Search for the cell housing the specified text and yield its (X, Y) center coordinate. 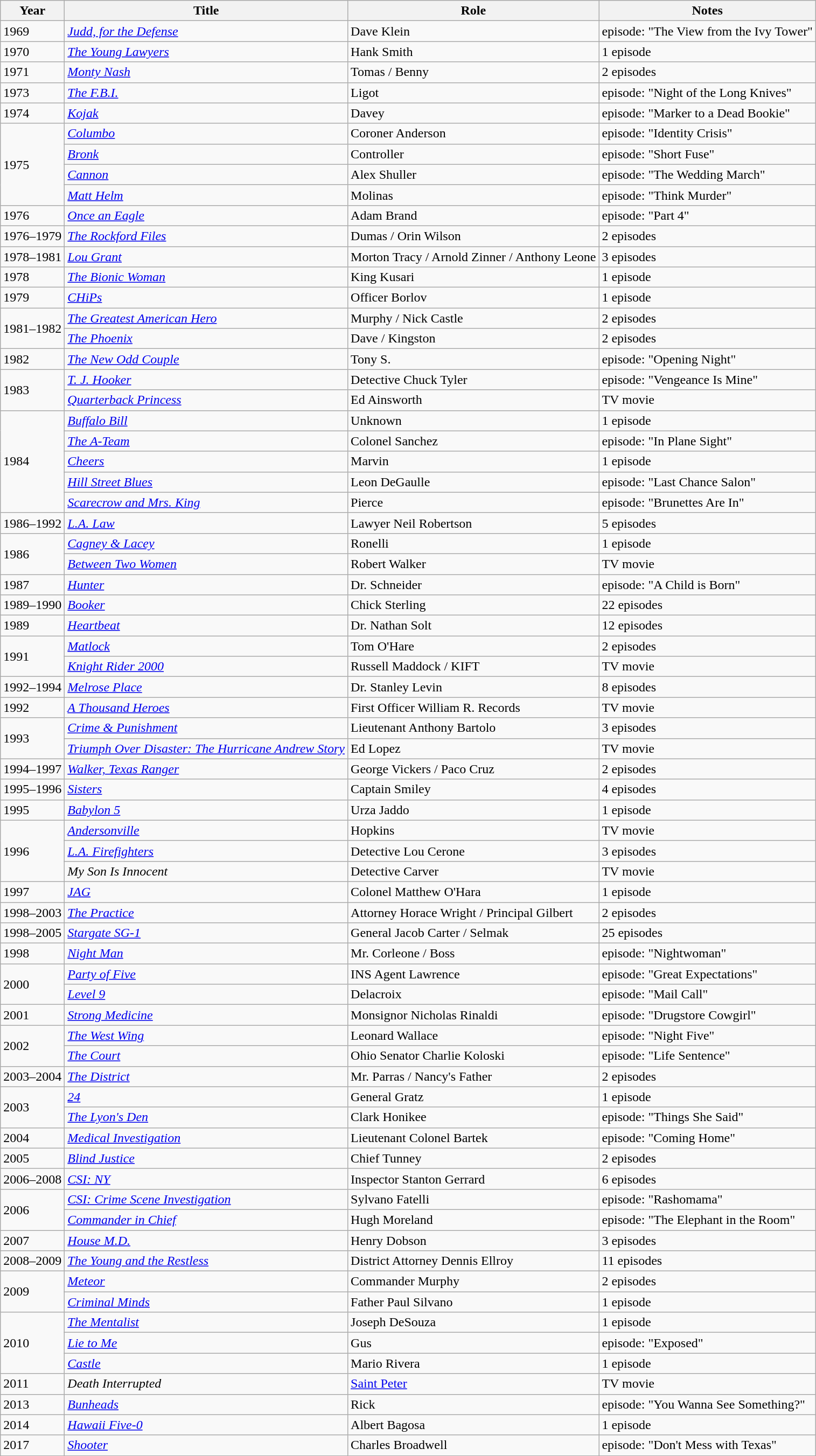
L.A. Firefighters (206, 851)
Dr. Stanley Levin (473, 687)
The F.B.I. (206, 93)
Andersonville (206, 830)
6 episodes (708, 1179)
Lieutenant Anthony Bartolo (473, 728)
2000 (32, 984)
2017 (32, 1445)
1987 (32, 584)
episode: "Night Five" (708, 1035)
Unknown (473, 421)
Judd, for the Defense (206, 31)
1995–1996 (32, 789)
episode: "Rashomama" (708, 1199)
episode: "Nightwoman" (708, 954)
Saint Peter (473, 1384)
Captain Smiley (473, 789)
episode: "Don't Mess with Texas" (708, 1445)
Kojak (206, 113)
Sisters (206, 789)
episode: "Identity Crisis" (708, 134)
Meteor (206, 1282)
2013 (32, 1404)
A Thousand Heroes (206, 708)
Murphy / Nick Castle (473, 318)
1984 (32, 461)
Notes (708, 11)
Detective Carver (473, 871)
King Kusari (473, 277)
1975 (32, 164)
Chief Tunney (473, 1158)
2011 (32, 1384)
Dr. Nathan Solt (473, 626)
1981–1982 (32, 328)
episode: "Opening Night" (708, 359)
Lieutenant Colonel Bartek (473, 1138)
1978–1981 (32, 257)
Cheers (206, 461)
11 episodes (708, 1261)
Medical Investigation (206, 1138)
2006–2008 (32, 1179)
episode: "Life Sentence" (708, 1056)
12 episodes (708, 626)
Detective Chuck Tyler (473, 380)
Chick Sterling (473, 605)
Crime & Punishment (206, 728)
Mr. Parras / Nancy's Father (473, 1076)
Booker (206, 605)
24 (206, 1097)
The West Wing (206, 1035)
Blind Justice (206, 1158)
Henry Dobson (473, 1240)
CSI: Crime Scene Investigation (206, 1199)
Commander Murphy (473, 1282)
4 episodes (708, 789)
Dr. Schneider (473, 584)
1995 (32, 810)
Walker, Texas Ranger (206, 769)
1992 (32, 708)
District Attorney Dennis Ellroy (473, 1261)
Molinas (473, 195)
Lie to Me (206, 1343)
Attorney Horace Wright / Principal Gilbert (473, 913)
episode: "Think Murder" (708, 195)
1971 (32, 72)
Level 9 (206, 995)
Title (206, 11)
The Mentalist (206, 1322)
CHiPs (206, 298)
episode: "Night of the Long Knives" (708, 93)
1997 (32, 892)
Criminal Minds (206, 1302)
Coroner Anderson (473, 134)
Tomas / Benny (473, 72)
Hank Smith (473, 52)
2009 (32, 1292)
1974 (32, 113)
Monsignor Nicholas Rinaldi (473, 1015)
General Jacob Carter / Selmak (473, 933)
Cagney & Lacey (206, 543)
Rick (473, 1404)
Russell Maddock / KIFT (473, 667)
Marvin (473, 461)
Joseph DeSouza (473, 1322)
2002 (32, 1046)
1998–2005 (32, 933)
Commander in Chief (206, 1220)
Charles Broadwell (473, 1445)
1989–1990 (32, 605)
Ronelli (473, 543)
episode: "Last Chance Salon" (708, 482)
episode: "The View from the Ivy Tower" (708, 31)
Tom O'Hare (473, 646)
Leon DeGaulle (473, 482)
Matt Helm (206, 195)
1989 (32, 626)
Officer Borlov (473, 298)
Hugh Moreland (473, 1220)
Hawaii Five-0 (206, 1425)
1983 (32, 390)
episode: "A Child is Born" (708, 584)
Ed Lopez (473, 748)
Ed Ainsworth (473, 400)
Shooter (206, 1445)
1982 (32, 359)
Mario Rivera (473, 1363)
Davey (473, 113)
Detective Lou Cerone (473, 851)
2001 (32, 1015)
episode: "The Elephant in the Room" (708, 1220)
1993 (32, 738)
episode: "The Wedding March" (708, 174)
episode: "Mail Call" (708, 995)
8 episodes (708, 687)
Colonel Sanchez (473, 441)
2010 (32, 1343)
Castle (206, 1363)
Inspector Stanton Gerrard (473, 1179)
Columbo (206, 134)
Scarecrow and Mrs. King (206, 502)
CSI: NY (206, 1179)
episode: "Things She Said" (708, 1117)
1986–1992 (32, 523)
1979 (32, 298)
Strong Medicine (206, 1015)
Monty Nash (206, 72)
Bunheads (206, 1404)
1978 (32, 277)
Babylon 5 (206, 810)
Ohio Senator Charlie Koloski (473, 1056)
Melrose Place (206, 687)
Leonard Wallace (473, 1035)
L.A. Law (206, 523)
2008–2009 (32, 1261)
Dumas / Orin Wilson (473, 236)
Cannon (206, 174)
Knight Rider 2000 (206, 667)
episode: "Part 4" (708, 215)
episode: "Drugstore Cowgirl" (708, 1015)
episode: "You Wanna See Something?" (708, 1404)
Between Two Women (206, 564)
Hunter (206, 584)
2005 (32, 1158)
2006 (32, 1209)
Mr. Corleone / Boss (473, 954)
The Bionic Woman (206, 277)
General Gratz (473, 1097)
1992–1994 (32, 687)
1998 (32, 954)
Pierce (473, 502)
Hopkins (473, 830)
Night Man (206, 954)
episode: "Vengeance Is Mine" (708, 380)
Stargate SG-1 (206, 933)
T. J. Hooker (206, 380)
Once an Eagle (206, 215)
Adam Brand (473, 215)
Matlock (206, 646)
episode: "Exposed" (708, 1343)
episode: "Great Expectations" (708, 974)
The Young and the Restless (206, 1261)
Ligot (473, 93)
Role (473, 11)
The Practice (206, 913)
1996 (32, 851)
episode: "Coming Home" (708, 1138)
Lou Grant (206, 257)
Dave / Kingston (473, 339)
The Lyon's Den (206, 1117)
1973 (32, 93)
Delacroix (473, 995)
Father Paul Silvano (473, 1302)
The Greatest American Hero (206, 318)
episode: "Brunettes Are In" (708, 502)
1976–1979 (32, 236)
Tony S. (473, 359)
Party of Five (206, 974)
1970 (32, 52)
The Court (206, 1056)
Robert Walker (473, 564)
1991 (32, 656)
Year (32, 11)
1986 (32, 554)
Albert Bagosa (473, 1425)
The Phoenix (206, 339)
Quarterback Princess (206, 400)
My Son Is Innocent (206, 871)
House M.D. (206, 1240)
episode: "Marker to a Dead Bookie" (708, 113)
22 episodes (708, 605)
1976 (32, 215)
2007 (32, 1240)
1998–2003 (32, 913)
The New Odd Couple (206, 359)
1994–1997 (32, 769)
The District (206, 1076)
5 episodes (708, 523)
The A-Team (206, 441)
The Young Lawyers (206, 52)
Morton Tracy / Arnold Zinner / Anthony Leone (473, 257)
episode: "In Plane Sight" (708, 441)
Alex Shuller (473, 174)
Gus (473, 1343)
2003 (32, 1107)
Hill Street Blues (206, 482)
25 episodes (708, 933)
First Officer William R. Records (473, 708)
George Vickers / Paco Cruz (473, 769)
The Rockford Files (206, 236)
episode: "Short Fuse" (708, 154)
Lawyer Neil Robertson (473, 523)
INS Agent Lawrence (473, 974)
2014 (32, 1425)
2004 (32, 1138)
1969 (32, 31)
Buffalo Bill (206, 421)
JAG (206, 892)
Controller (473, 154)
Colonel Matthew O'Hara (473, 892)
Triumph Over Disaster: The Hurricane Andrew Story (206, 748)
Heartbeat (206, 626)
Bronk (206, 154)
Dave Klein (473, 31)
Urza Jaddo (473, 810)
Death Interrupted (206, 1384)
Sylvano Fatelli (473, 1199)
2003–2004 (32, 1076)
Clark Honikee (473, 1117)
